From the cell containing the given text, extract its center point as [x, y] coordinate. 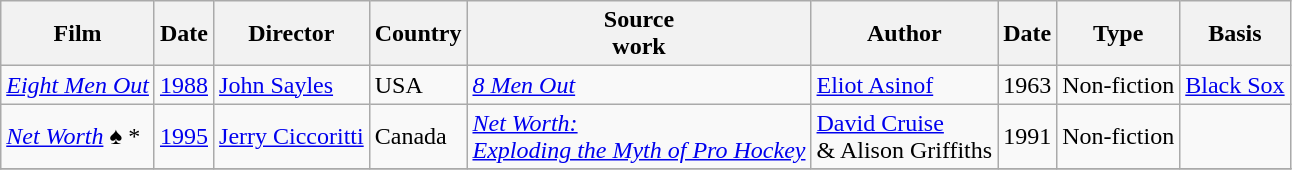
1995 [184, 136]
Jerry Ciccoritti [292, 136]
Black Sox [1235, 85]
Canada [418, 136]
Country [418, 34]
Net Worth:Exploding the Myth of Pro Hockey [639, 136]
Director [292, 34]
John Sayles [292, 85]
Author [904, 34]
Net Worth ♠ * [78, 136]
1988 [184, 85]
Film [78, 34]
Eliot Asinof [904, 85]
Basis [1235, 34]
1963 [1028, 85]
Type [1118, 34]
USA [418, 85]
1991 [1028, 136]
Sourcework [639, 34]
David Cruise& Alison Griffiths [904, 136]
8 Men Out [639, 85]
Eight Men Out [78, 85]
